For the text-containing cell, return its midpoint in [x, y] coordinate format. 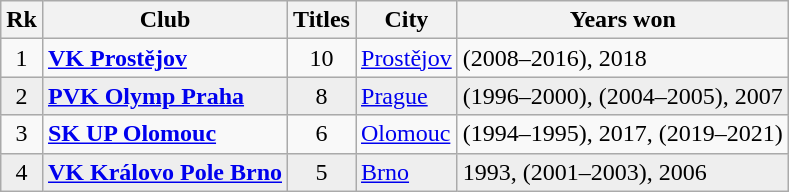
(1996–2000), (2004–2005), 2007 [622, 96]
Prostějov [407, 58]
1 [22, 58]
Prague [407, 96]
5 [322, 172]
SK UP Olomouc [164, 134]
Olomouc [407, 134]
(2008–2016), 2018 [622, 58]
City [407, 20]
Brno [407, 172]
4 [22, 172]
PVK Olymp Praha [164, 96]
(1994–1995), 2017, (2019–2021) [622, 134]
VK Královo Pole Brno [164, 172]
8 [322, 96]
Club [164, 20]
Rk [22, 20]
1993, (2001–2003), 2006 [622, 172]
6 [322, 134]
3 [22, 134]
2 [22, 96]
VK Prostějov [164, 58]
10 [322, 58]
Years won [622, 20]
Titles [322, 20]
